Identify which cell holds the provided text, then report its [X, Y] central coordinate. 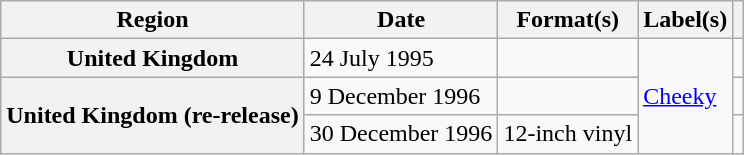
9 December 1996 [401, 96]
United Kingdom [152, 58]
12-inch vinyl [568, 134]
Label(s) [686, 20]
Cheeky [686, 96]
Region [152, 20]
Date [401, 20]
Format(s) [568, 20]
24 July 1995 [401, 58]
United Kingdom (re-release) [152, 115]
30 December 1996 [401, 134]
